Provide the (x, y) coordinate of the cell's center where the given text is located.  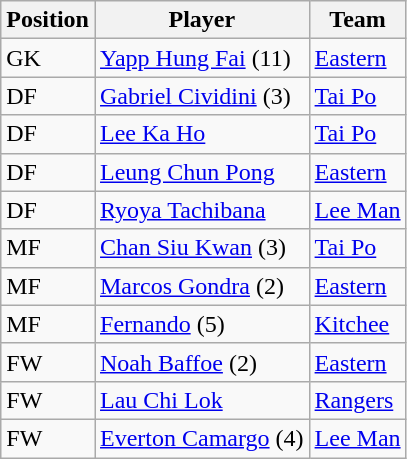
Rangers (358, 400)
GK (48, 58)
Position (48, 20)
Marcos Gondra (2) (202, 286)
Noah Baffoe (2) (202, 362)
Everton Camargo (4) (202, 438)
Gabriel Cividini (3) (202, 96)
Team (358, 20)
Ryoya Tachibana (202, 210)
Player (202, 20)
Lee Ka Ho (202, 134)
Chan Siu Kwan (3) (202, 248)
Yapp Hung Fai (11) (202, 58)
Fernando (5) (202, 324)
Leung Chun Pong (202, 172)
Kitchee (358, 324)
Lau Chi Lok (202, 400)
